Return the (x, y) coordinate for the center point of the cell that contains the specified text.  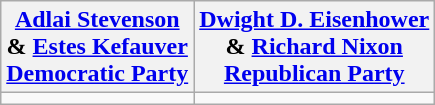
Adlai Stevenson & Estes KefauverDemocratic Party (98, 47)
Dwight D. Eisenhower & Richard NixonRepublican Party (314, 47)
